For the text-containing cell, return its midpoint in (X, Y) coordinate format. 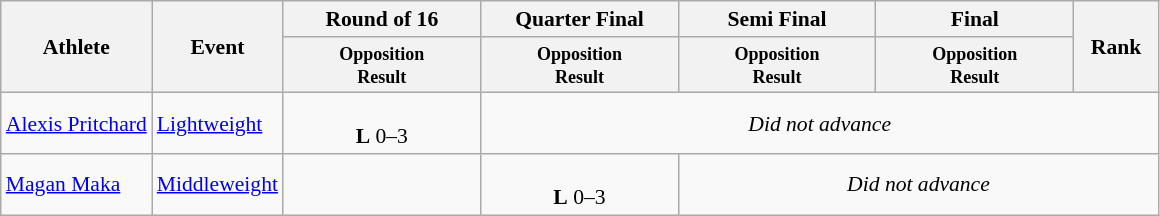
Event (218, 47)
Lightweight (218, 124)
Middleweight (218, 184)
Round of 16 (382, 19)
Athlete (76, 47)
Rank (1116, 47)
Magan Maka (76, 184)
Semi Final (777, 19)
Alexis Pritchard (76, 124)
Quarter Final (580, 19)
Final (975, 19)
